From the cell containing the given text, extract its center point as (x, y) coordinate. 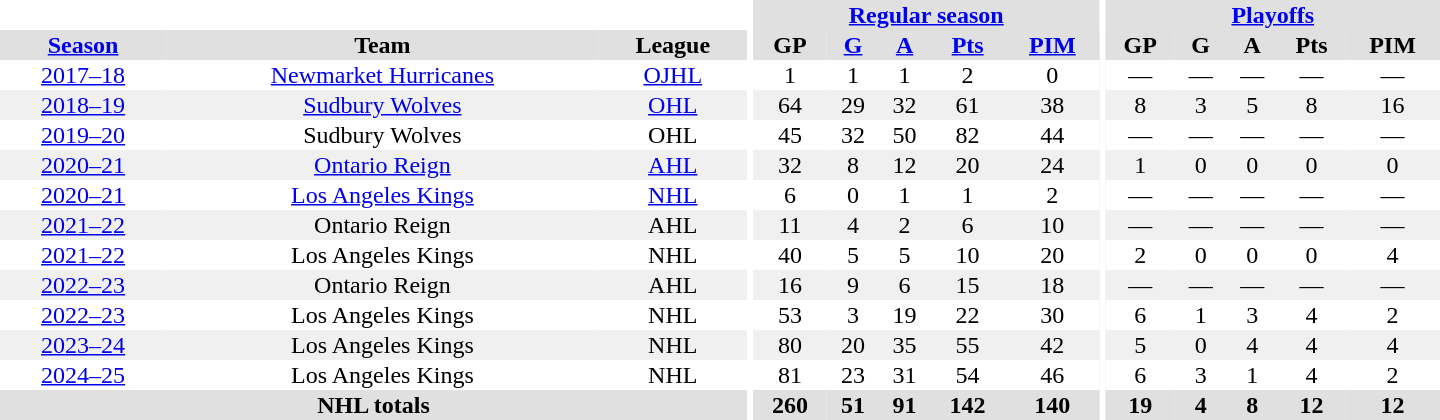
38 (1052, 105)
44 (1052, 135)
2019–20 (83, 135)
22 (968, 315)
91 (905, 405)
NHL totals (374, 405)
46 (1052, 375)
55 (968, 345)
2023–24 (83, 345)
140 (1052, 405)
142 (968, 405)
42 (1052, 345)
53 (790, 315)
30 (1052, 315)
Season (83, 45)
64 (790, 105)
24 (1052, 165)
Team (382, 45)
260 (790, 405)
82 (968, 135)
2024–25 (83, 375)
Newmarket Hurricanes (382, 75)
Playoffs (1273, 15)
23 (853, 375)
35 (905, 345)
Regular season (926, 15)
15 (968, 285)
40 (790, 255)
OJHL (673, 75)
61 (968, 105)
29 (853, 105)
11 (790, 225)
9 (853, 285)
54 (968, 375)
51 (853, 405)
2018–19 (83, 105)
League (673, 45)
18 (1052, 285)
2017–18 (83, 75)
45 (790, 135)
80 (790, 345)
31 (905, 375)
50 (905, 135)
81 (790, 375)
